Detect which cell encompasses the target text, then output its (x, y) center coordinate. 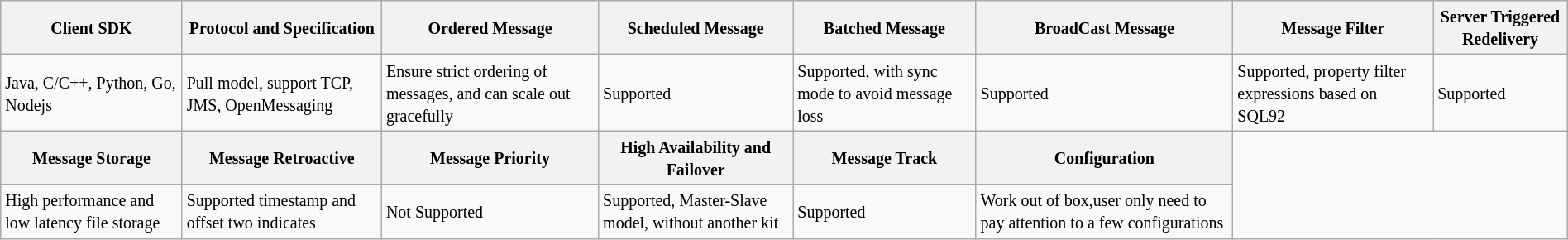
Message Storage (91, 157)
Message Track (885, 157)
Supported, with sync mode to avoid message loss (885, 93)
Ensure strict ordering of messages, and can scale out gracefully (490, 93)
Server Triggered Redelivery (1500, 28)
Java, C/C++, Python, Go, Nodejs (91, 93)
Message Filter (1333, 28)
Batched Message (885, 28)
Scheduled Message (696, 28)
Message Retroactive (281, 157)
High Availability and Failover (696, 157)
High performance and low latency file storage (91, 212)
Client SDK (91, 28)
Not Supported (490, 212)
BroadCast Message (1105, 28)
Ordered Message (490, 28)
Supported, property filter expressions based on SQL92 (1333, 93)
Message Priority (490, 157)
Configuration (1105, 157)
Supported, Master-Slave model, without another kit (696, 212)
Supported timestamp and offset two indicates (281, 212)
Protocol and Specification (281, 28)
Pull model, support TCP, JMS, OpenMessaging (281, 93)
Work out of box,user only need to pay attention to a few configurations (1105, 212)
